Extract the [X, Y] coordinate from the center of the cell holding the provided text.  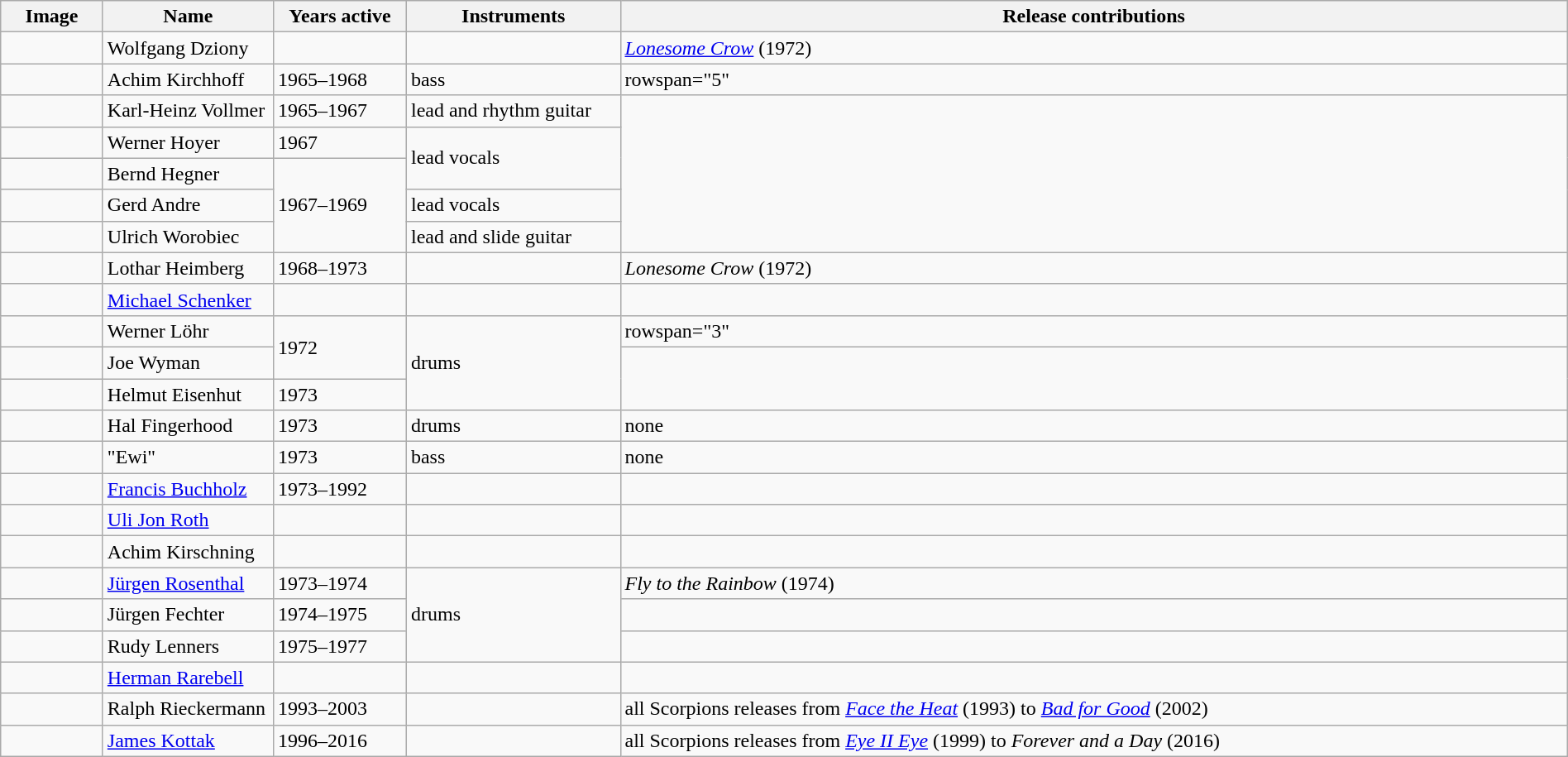
1968–1973 [339, 268]
1972 [339, 347]
all Scorpions releases from Face the Heat (1993) to Bad for Good (2002) [1093, 709]
1967 [339, 142]
1967–1969 [339, 205]
Name [188, 17]
Rudy Lenners [188, 646]
1993–2003 [339, 709]
Francis Buchholz [188, 489]
Michael Schenker [188, 299]
1975–1977 [339, 646]
Ralph Rieckermann [188, 709]
all Scorpions releases from Eye II Eye (1999) to Forever and a Day (2016) [1093, 740]
Fly to the Rainbow (1974) [1093, 583]
rowspan="3" [1093, 331]
Bernd Hegner [188, 174]
Achim Kirschning [188, 552]
"Ewi" [188, 458]
Wolfgang Dziony [188, 48]
lead and slide guitar [513, 237]
Gerd Andre [188, 205]
Release contributions [1093, 17]
1996–2016 [339, 740]
lead and rhythm guitar [513, 111]
Lothar Heimberg [188, 268]
Achim Kirchhoff [188, 79]
Jürgen Fechter [188, 615]
Hal Fingerhood [188, 426]
Uli Jon Roth [188, 520]
Instruments [513, 17]
1965–1968 [339, 79]
1973–1974 [339, 583]
1973–1992 [339, 489]
Werner Hoyer [188, 142]
Karl-Heinz Vollmer [188, 111]
Jürgen Rosenthal [188, 583]
Years active [339, 17]
Ulrich Worobiec [188, 237]
rowspan="5" [1093, 79]
1965–1967 [339, 111]
1974–1975 [339, 615]
Werner Löhr [188, 331]
James Kottak [188, 740]
Herman Rarebell [188, 678]
Helmut Eisenhut [188, 395]
Image [52, 17]
Joe Wyman [188, 362]
